Provide the [X, Y] coordinate of the cell's center where the given text is located.  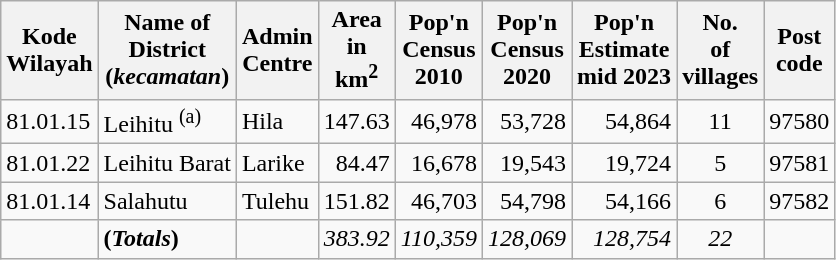
Leihitu Barat [167, 163]
97580 [800, 122]
Pop'nCensus2010 [438, 50]
Postcode [800, 50]
84.47 [356, 163]
Hila [277, 122]
97581 [800, 163]
Pop'nEstimatemid 2023 [624, 50]
Tulehu [277, 201]
54,798 [528, 201]
5 [720, 163]
383.92 [356, 239]
Pop'nCensus2020 [528, 50]
Kode Wilayah [50, 50]
147.63 [356, 122]
81.01.22 [50, 163]
Leihitu (a) [167, 122]
128,069 [528, 239]
Larike [277, 163]
81.01.15 [50, 122]
11 [720, 122]
(Totals) [167, 239]
110,359 [438, 239]
46,978 [438, 122]
54,864 [624, 122]
22 [720, 239]
54,166 [624, 201]
19,543 [528, 163]
128,754 [624, 239]
Name ofDistrict(kecamatan) [167, 50]
Salahutu [167, 201]
97582 [800, 201]
81.01.14 [50, 201]
151.82 [356, 201]
46,703 [438, 201]
No. ofvillages [720, 50]
6 [720, 201]
19,724 [624, 163]
16,678 [438, 163]
53,728 [528, 122]
Areain km2 [356, 50]
Admin Centre [277, 50]
